Identify which cell holds the provided text, then report its [x, y] central coordinate. 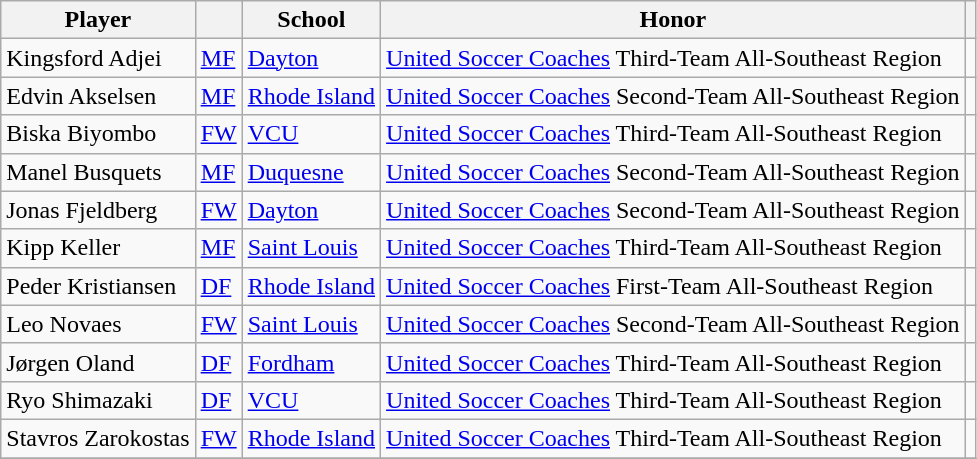
Ryo Shimazaki [98, 400]
Jørgen Oland [98, 362]
Peder Kristiansen [98, 286]
Player [98, 20]
Duquesne [311, 172]
Jonas Fjeldberg [98, 210]
Edvin Akselsen [98, 96]
United Soccer Coaches First-Team All-Southeast Region [674, 286]
Kingsford Adjei [98, 58]
Stavros Zarokostas [98, 438]
Fordham [311, 362]
School [311, 20]
Biska Biyombo [98, 134]
Manel Busquets [98, 172]
Kipp Keller [98, 248]
Leo Novaes [98, 324]
Honor [674, 20]
